Identify which cell holds the provided text, then report its (x, y) central coordinate. 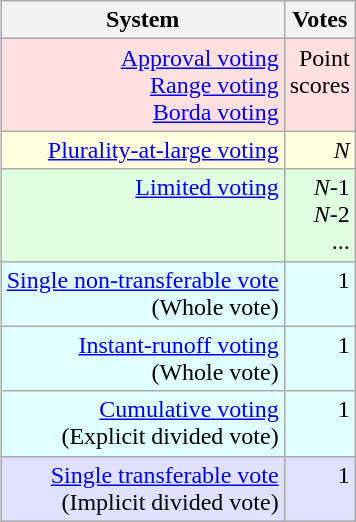
Plurality-at-large voting (142, 150)
Pointscores (320, 85)
Approval votingRange votingBorda voting (142, 85)
Single non-transferable vote(Whole vote) (142, 294)
Limited voting (142, 215)
System (142, 20)
Single transferable vote(Implicit divided vote) (142, 488)
Cumulative voting(Explicit divided vote) (142, 424)
Votes (320, 20)
Instant-runoff voting(Whole vote) (142, 358)
N (320, 150)
N-1N-2... (320, 215)
